Extract the (x, y) coordinate from the center of the cell holding the provided text.  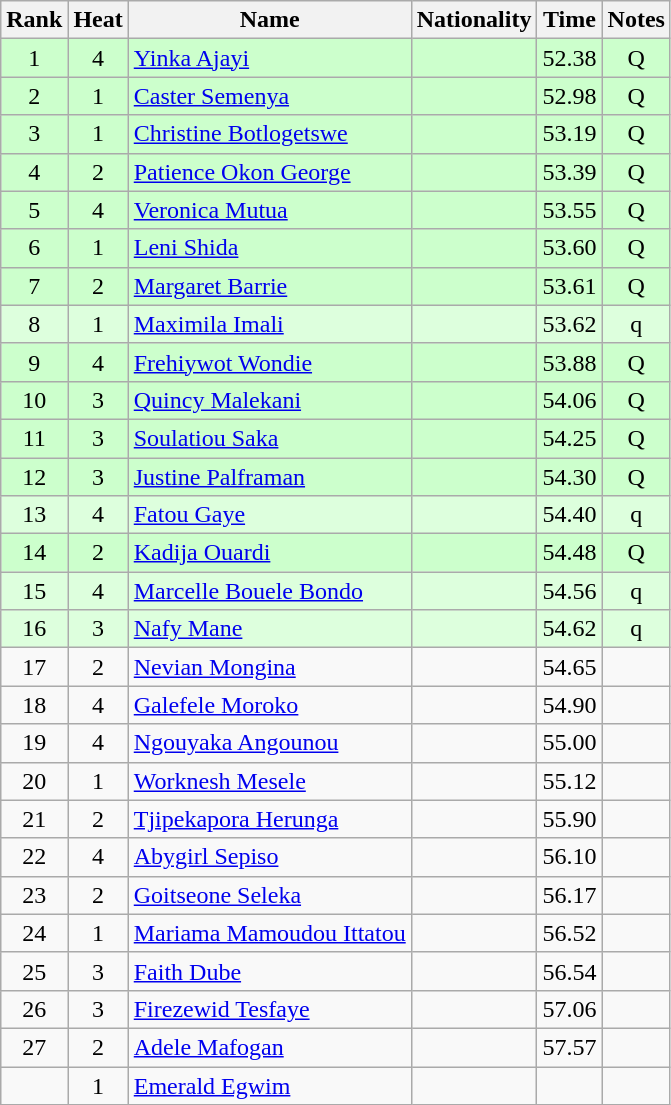
54.40 (570, 515)
53.19 (570, 134)
12 (34, 477)
Justine Palframan (270, 477)
55.00 (570, 743)
Caster Semenya (270, 96)
53.88 (570, 362)
Notes (636, 20)
Heat (98, 20)
52.98 (570, 96)
Name (270, 20)
11 (34, 438)
56.54 (570, 971)
Maximila Imali (270, 324)
6 (34, 248)
Yinka Ajayi (270, 58)
Ngouyaka Angounou (270, 743)
26 (34, 1009)
16 (34, 629)
55.90 (570, 819)
55.12 (570, 781)
Abygirl Sepiso (270, 857)
21 (34, 819)
Leni Shida (270, 248)
52.38 (570, 58)
8 (34, 324)
Goitseone Seleka (270, 895)
54.90 (570, 705)
53.60 (570, 248)
14 (34, 553)
Marcelle Bouele Bondo (270, 591)
20 (34, 781)
Nevian Mongina (270, 667)
57.06 (570, 1009)
7 (34, 286)
17 (34, 667)
53.39 (570, 172)
Time (570, 20)
Christine Botlogetswe (270, 134)
10 (34, 400)
23 (34, 895)
Firezewid Tesfaye (270, 1009)
18 (34, 705)
53.61 (570, 286)
Patience Okon George (270, 172)
56.10 (570, 857)
Soulatiou Saka (270, 438)
54.48 (570, 553)
Veronica Mutua (270, 210)
53.62 (570, 324)
Frehiywot Wondie (270, 362)
27 (34, 1047)
15 (34, 591)
Rank (34, 20)
53.55 (570, 210)
54.30 (570, 477)
54.06 (570, 400)
9 (34, 362)
Worknesh Mesele (270, 781)
Fatou Gaye (270, 515)
Adele Mafogan (270, 1047)
56.17 (570, 895)
Emerald Egwim (270, 1085)
13 (34, 515)
54.62 (570, 629)
Faith Dube (270, 971)
Tjipekapora Herunga (270, 819)
54.25 (570, 438)
Mariama Mamoudou Ittatou (270, 933)
24 (34, 933)
22 (34, 857)
57.57 (570, 1047)
Quincy Malekani (270, 400)
Nationality (474, 20)
56.52 (570, 933)
54.65 (570, 667)
Nafy Mane (270, 629)
54.56 (570, 591)
19 (34, 743)
5 (34, 210)
Galefele Moroko (270, 705)
Kadija Ouardi (270, 553)
25 (34, 971)
Margaret Barrie (270, 286)
